Detect which cell encompasses the target text, then output its (X, Y) center coordinate. 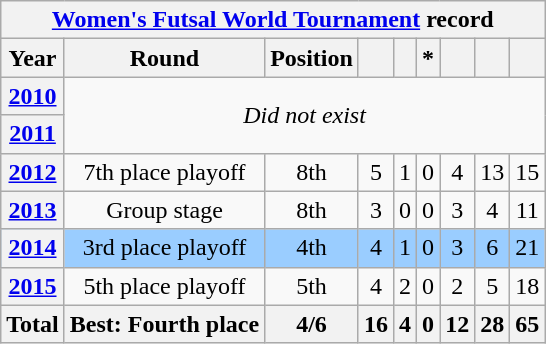
5th (312, 286)
28 (492, 324)
Total (33, 324)
4th (312, 248)
Position (312, 58)
3rd place playoff (164, 248)
12 (458, 324)
21 (528, 248)
7th place playoff (164, 172)
Round (164, 58)
5th place playoff (164, 286)
6 (492, 248)
4/6 (312, 324)
16 (376, 324)
2015 (33, 286)
2013 (33, 210)
65 (528, 324)
Women's Futsal World Tournament record (273, 20)
2010 (33, 96)
Best: Fourth place (164, 324)
Group stage (164, 210)
2012 (33, 172)
15 (528, 172)
13 (492, 172)
2014 (33, 248)
Year (33, 58)
2011 (33, 134)
Did not exist (304, 115)
11 (528, 210)
18 (528, 286)
* (428, 58)
